Search for the cell housing the specified text and yield its [X, Y] center coordinate. 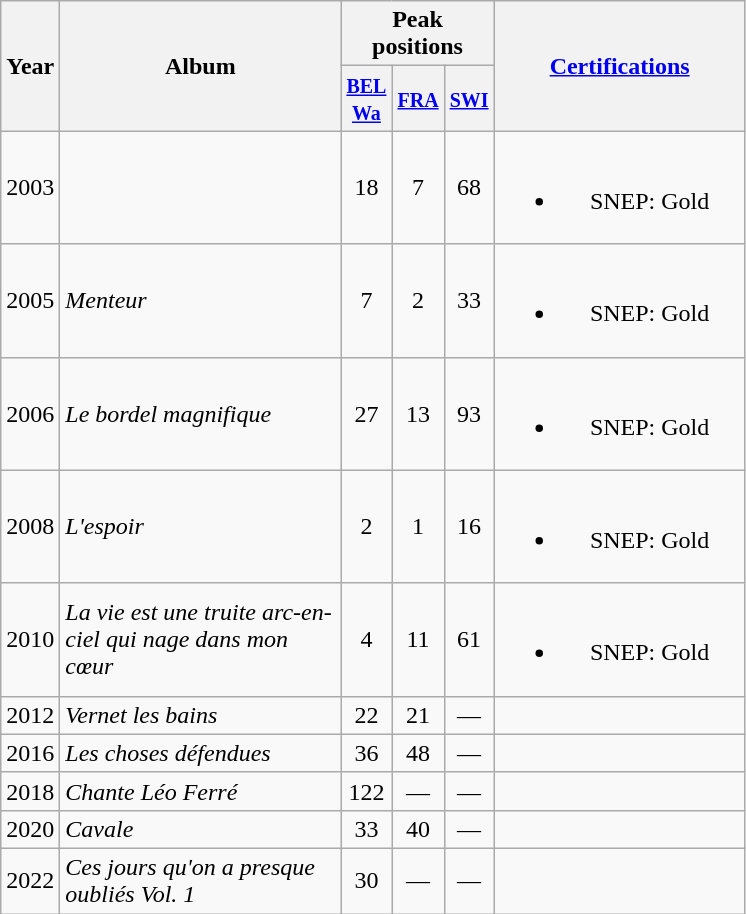
SWI [469, 98]
Peak positions [418, 34]
93 [469, 414]
Certifications [620, 66]
Ces jours qu'on a presque oubliés Vol. 1 [200, 880]
61 [469, 640]
30 [366, 880]
2016 [30, 753]
48 [418, 753]
Menteur [200, 300]
BELWa [366, 98]
Vernet les bains [200, 715]
Year [30, 66]
11 [418, 640]
68 [469, 188]
1 [418, 526]
2005 [30, 300]
22 [366, 715]
La vie est une truite arc-en-ciel qui nage dans mon cœur [200, 640]
2018 [30, 791]
122 [366, 791]
40 [418, 829]
FRA [418, 98]
L'espoir [200, 526]
16 [469, 526]
13 [418, 414]
2022 [30, 880]
Album [200, 66]
2010 [30, 640]
2012 [30, 715]
Chante Léo Ferré [200, 791]
2006 [30, 414]
Les choses défendues [200, 753]
18 [366, 188]
21 [418, 715]
36 [366, 753]
Le bordel magnifique [200, 414]
27 [366, 414]
Cavale [200, 829]
2020 [30, 829]
2008 [30, 526]
2003 [30, 188]
4 [366, 640]
